Scan for the cell matching the given text and deliver its [x, y] coordinate at center. 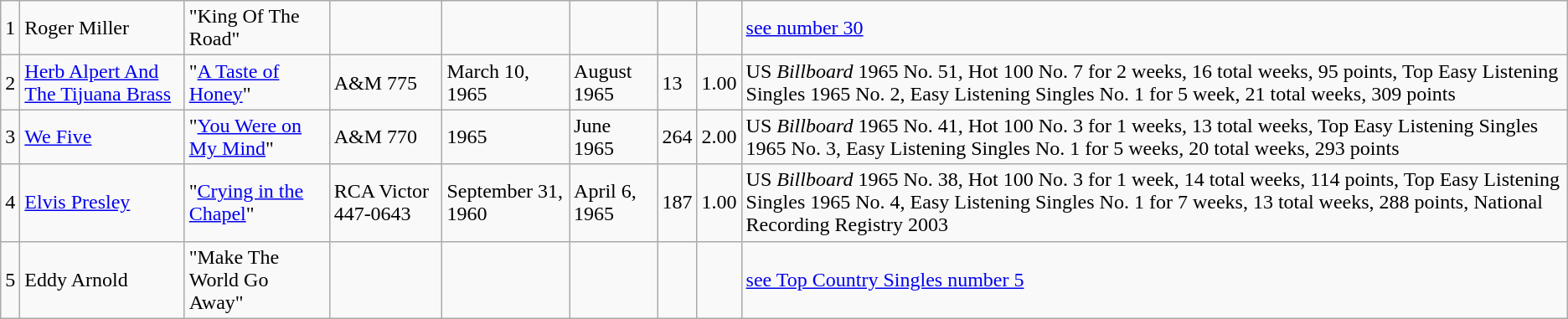
Eddy Arnold [102, 280]
see number 30 [1154, 28]
187 [677, 203]
see Top Country Singles number 5 [1154, 280]
Roger Miller [102, 28]
A&M 770 [385, 137]
September 31, 1960 [506, 203]
"You Were on My Mind" [256, 137]
3 [10, 137]
13 [677, 82]
2 [10, 82]
Elvis Presley [102, 203]
5 [10, 280]
1 [10, 28]
We Five [102, 137]
June 1965 [613, 137]
4 [10, 203]
April 6, 1965 [613, 203]
March 10, 1965 [506, 82]
Herb Alpert And The Tijuana Brass [102, 82]
264 [677, 137]
"King Of The Road" [256, 28]
"A Taste of Honey" [256, 82]
"Make The World Go Away" [256, 280]
2.00 [719, 137]
RCA Victor 447-0643 [385, 203]
1965 [506, 137]
"Crying in the Chapel" [256, 203]
A&M 775 [385, 82]
August 1965 [613, 82]
